Locate the cell with the specified text and output its [X, Y] center coordinate. 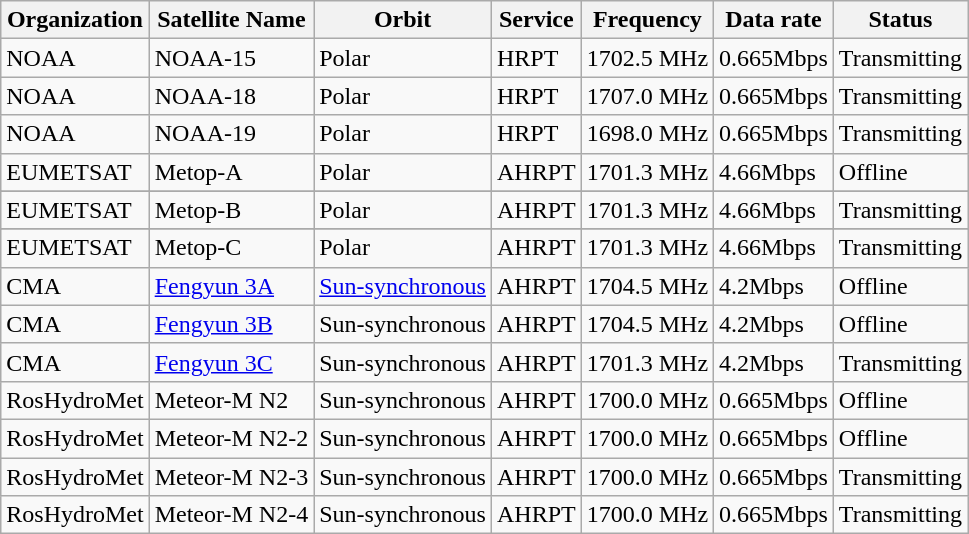
Meteor-M N2-4 [232, 515]
Status [900, 20]
Metop-C [232, 248]
Frequency [647, 20]
Metop-A [232, 172]
NOAA-19 [232, 134]
Service [536, 20]
Fengyun 3A [232, 286]
Organization [75, 20]
Fengyun 3C [232, 362]
Metop-B [232, 210]
Meteor-M N2 [232, 400]
Meteor-M N2-3 [232, 477]
NOAA-15 [232, 58]
Orbit [403, 20]
1702.5 MHz [647, 58]
Fengyun 3B [232, 324]
Data rate [774, 20]
Satellite Name [232, 20]
Meteor-M N2-2 [232, 438]
1698.0 MHz [647, 134]
NOAA-18 [232, 96]
1707.0 MHz [647, 96]
